For the text-containing cell, return its midpoint in [X, Y] coordinate format. 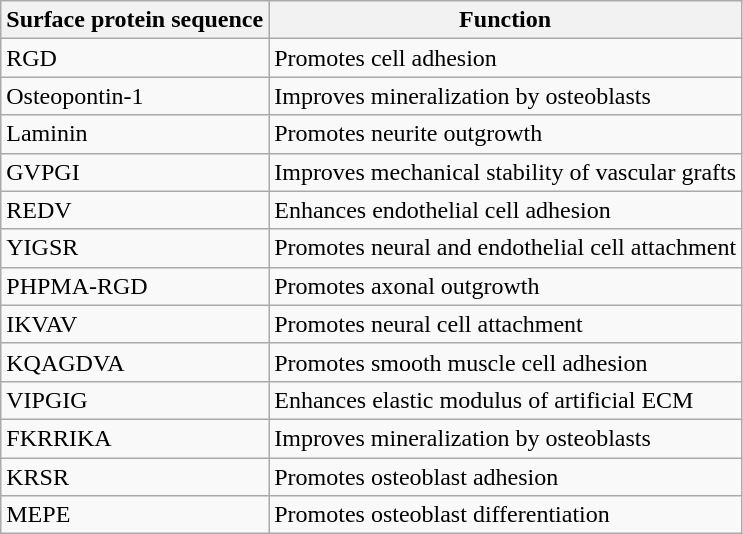
YIGSR [135, 248]
IKVAV [135, 324]
Laminin [135, 134]
Enhances elastic modulus of artificial ECM [506, 400]
Function [506, 20]
FKRRIKA [135, 438]
Promotes smooth muscle cell adhesion [506, 362]
Osteopontin-1 [135, 96]
REDV [135, 210]
Promotes cell adhesion [506, 58]
Surface protein sequence [135, 20]
Promotes osteoblast differentiation [506, 515]
KRSR [135, 477]
Promotes neural and endothelial cell attachment [506, 248]
Promotes osteoblast adhesion [506, 477]
VIPGIG [135, 400]
MEPE [135, 515]
Promotes axonal outgrowth [506, 286]
Enhances endothelial cell adhesion [506, 210]
KQAGDVA [135, 362]
GVPGI [135, 172]
Improves mechanical stability of vascular grafts [506, 172]
Promotes neural cell attachment [506, 324]
Promotes neurite outgrowth [506, 134]
RGD [135, 58]
PHPMA-RGD [135, 286]
